Detect which cell encompasses the target text, then output its [X, Y] center coordinate. 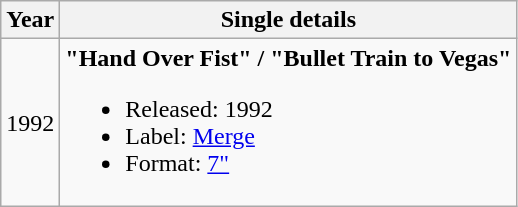
1992 [30, 122]
"Hand Over Fist" / "Bullet Train to Vegas"Released: 1992Label: MergeFormat: 7" [288, 122]
Year [30, 20]
Single details [288, 20]
